For the text-containing cell, return its midpoint in [X, Y] coordinate format. 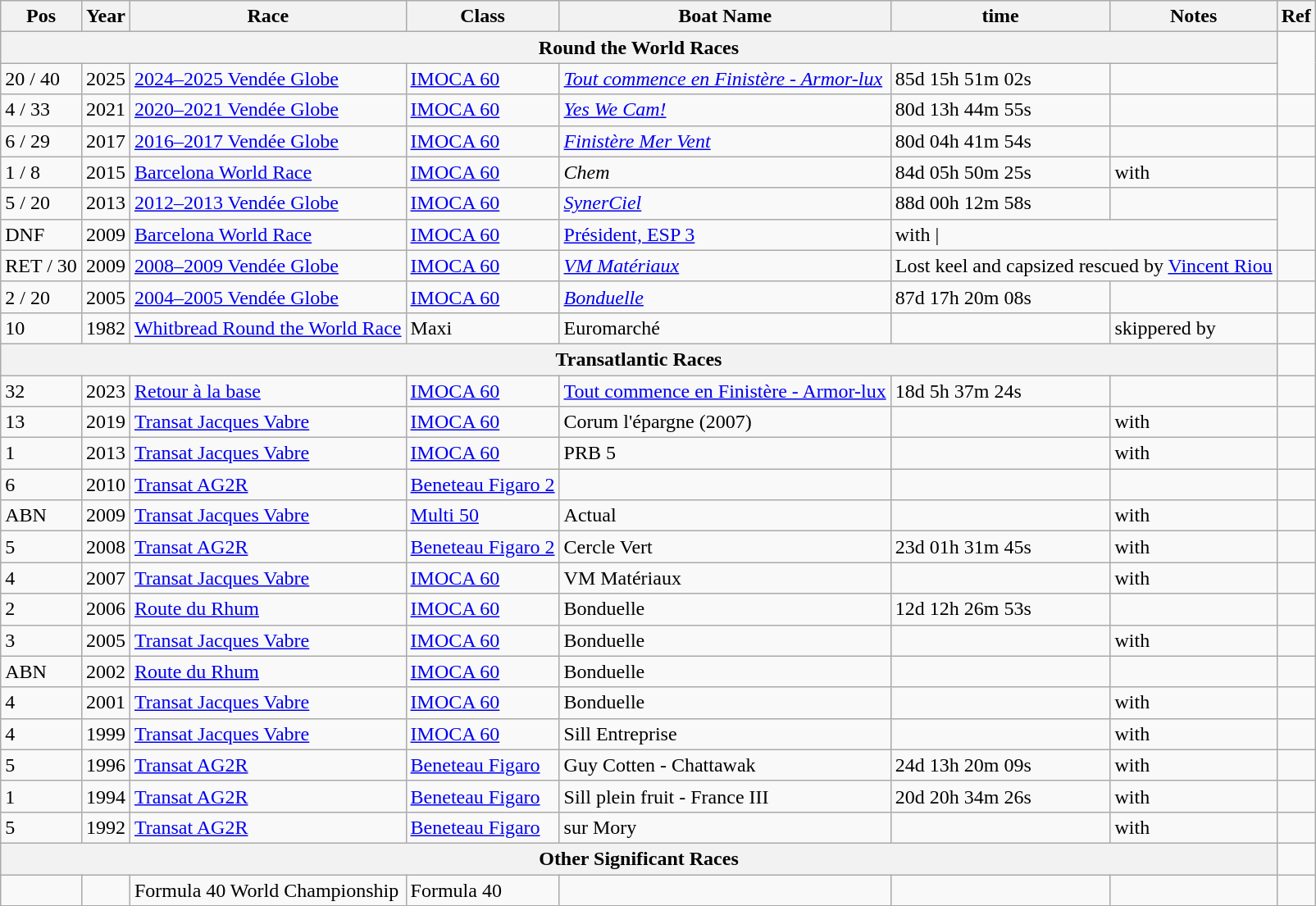
Transatlantic Races [639, 359]
Cercle Vert [725, 547]
Notes [1194, 16]
skippered by [1194, 328]
2017 [105, 141]
6 [41, 485]
2007 [105, 578]
1992 [105, 827]
80d 13h 44m 55s [1000, 110]
84d 05h 50m 25s [1000, 172]
2016–2017 Vendée Globe [267, 141]
Guy Cotten - Chattawak [725, 765]
3 [41, 640]
Finistère Mer Vent [725, 141]
Whitbread Round the World Race [267, 328]
Ref [1296, 16]
Sill Entreprise [725, 734]
2023 [105, 391]
2008–2009 Vendée Globe [267, 266]
Sill plein fruit - France III [725, 796]
Président, ESP 3 [725, 234]
Chem [725, 172]
2025 [105, 79]
85d 15h 51m 02s [1000, 79]
20d 20h 34m 26s [1000, 796]
2021 [105, 110]
Lost keel and capsized rescued by Vincent Riou [1084, 266]
Euromarché [725, 328]
13 [41, 422]
Formula 40 [482, 890]
4 / 33 [41, 110]
Maxi [482, 328]
RET / 30 [41, 266]
2024–2025 Vendée Globe [267, 79]
Retour à la base [267, 391]
DNF [41, 234]
32 [41, 391]
2019 [105, 422]
1982 [105, 328]
with | [1084, 234]
sur Mory [725, 827]
1999 [105, 734]
18d 5h 37m 24s [1000, 391]
24d 13h 20m 09s [1000, 765]
2004–2005 Vendée Globe [267, 297]
80d 04h 41m 54s [1000, 141]
Race [267, 16]
2015 [105, 172]
Actual [725, 516]
Multi 50 [482, 516]
2010 [105, 485]
Formula 40 World Championship [267, 890]
20 / 40 [41, 79]
Class [482, 16]
Year [105, 16]
Boat Name [725, 16]
1996 [105, 765]
2 [41, 609]
2001 [105, 703]
88d 00h 12m 58s [1000, 203]
PRB 5 [725, 453]
2002 [105, 672]
2006 [105, 609]
1 / 8 [41, 172]
87d 17h 20m 08s [1000, 297]
6 / 29 [41, 141]
10 [41, 328]
Yes We Cam! [725, 110]
5 / 20 [41, 203]
time [1000, 16]
Pos [41, 16]
Round the World Races [639, 48]
2020–2021 Vendée Globe [267, 110]
2 / 20 [41, 297]
12d 12h 26m 53s [1000, 609]
23d 01h 31m 45s [1000, 547]
1994 [105, 796]
Other Significant Races [639, 858]
Corum l'épargne (2007) [725, 422]
2012–2013 Vendée Globe [267, 203]
SynerCiel [725, 203]
2008 [105, 547]
